For the text-containing cell, return its midpoint in (X, Y) coordinate format. 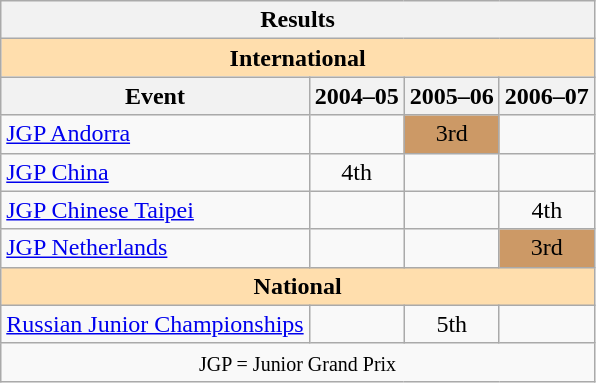
Event (155, 96)
2005–06 (452, 96)
JGP Netherlands (155, 248)
5th (452, 324)
National (298, 286)
JGP Chinese Taipei (155, 210)
International (298, 58)
2006–07 (546, 96)
JGP = Junior Grand Prix (298, 362)
Results (298, 20)
JGP China (155, 172)
2004–05 (356, 96)
Russian Junior Championships (155, 324)
JGP Andorra (155, 134)
